Find where the given text appears and provide that cell's center as (X, Y) coordinate. 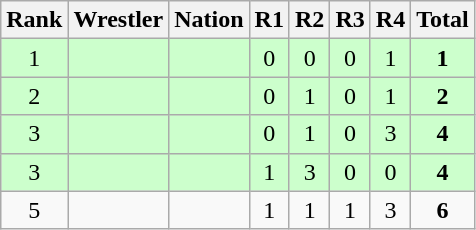
R1 (269, 20)
Rank (34, 20)
Total (443, 20)
R2 (309, 20)
Wrestler (118, 20)
5 (34, 210)
R3 (350, 20)
R4 (390, 20)
Nation (209, 20)
6 (443, 210)
